Search for the cell housing the specified text and yield its [X, Y] center coordinate. 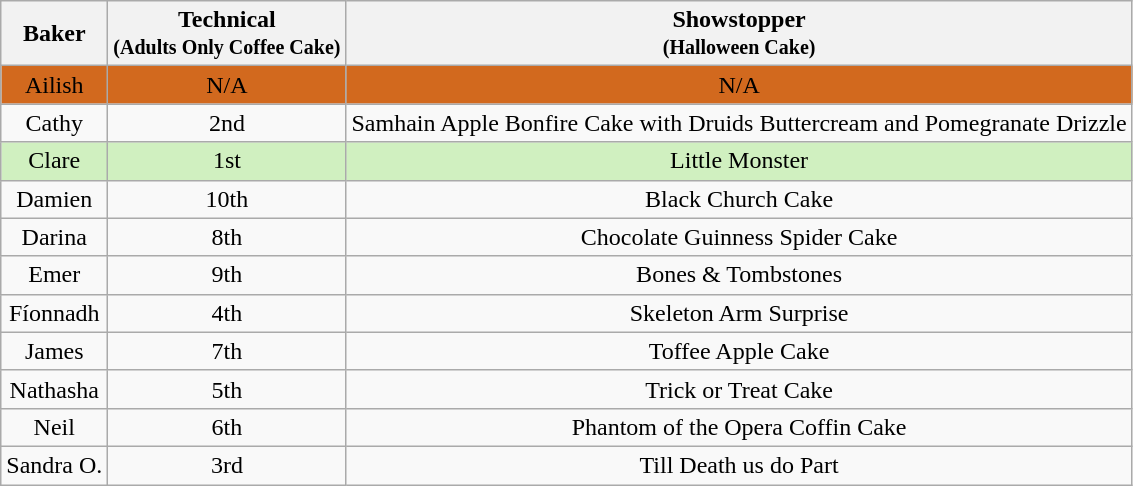
Chocolate Guinness Spider Cake [739, 237]
Phantom of the Opera Coffin Cake [739, 427]
Clare [54, 161]
Trick or Treat Cake [739, 389]
9th [227, 275]
6th [227, 427]
7th [227, 351]
10th [227, 199]
4th [227, 313]
Toffee Apple Cake [739, 351]
Technical(Adults Only Coffee Cake) [227, 34]
Cathy [54, 123]
Black Church Cake [739, 199]
Showstopper(Halloween Cake) [739, 34]
Little Monster [739, 161]
Skeleton Arm Surprise [739, 313]
Samhain Apple Bonfire Cake with Druids Buttercream and Pomegranate Drizzle [739, 123]
1st [227, 161]
8th [227, 237]
Darina [54, 237]
Fíonnadh [54, 313]
Neil [54, 427]
5th [227, 389]
Bones & Tombstones [739, 275]
Emer [54, 275]
3rd [227, 465]
Nathasha [54, 389]
Sandra O. [54, 465]
James [54, 351]
Ailish [54, 85]
2nd [227, 123]
Till Death us do Part [739, 465]
Baker [54, 34]
Damien [54, 199]
